Locate the cell with the specified text and output its (X, Y) center coordinate. 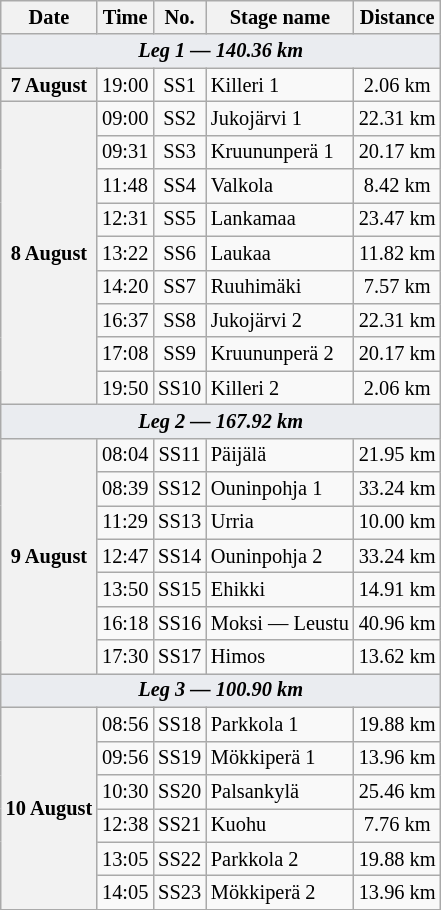
16:37 (125, 320)
SS3 (180, 152)
7 August (49, 85)
Ouninpohja 1 (280, 489)
SS8 (180, 320)
Ruuhimäki (280, 287)
09:31 (125, 152)
19:50 (125, 388)
SS17 (180, 657)
09:56 (125, 758)
SS12 (180, 489)
11:29 (125, 522)
12:38 (125, 825)
Jukojärvi 2 (280, 320)
Valkola (280, 186)
17:08 (125, 354)
No. (180, 17)
40.96 km (398, 623)
SS18 (180, 724)
SS9 (180, 354)
SS21 (180, 825)
Leg 2 — 167.92 km (221, 421)
8 August (49, 252)
Leg 1 — 140.36 km (221, 51)
Laukaa (280, 253)
Kruununperä 2 (280, 354)
14.91 km (398, 589)
Lankamaa (280, 219)
08:56 (125, 724)
SS5 (180, 219)
16:18 (125, 623)
Stage name (280, 17)
Kruununperä 1 (280, 152)
11.82 km (398, 253)
Leg 3 — 100.90 km (221, 690)
SS1 (180, 85)
SS10 (180, 388)
13:22 (125, 253)
8.42 km (398, 186)
Date (49, 17)
SS6 (180, 253)
Parkkola 2 (280, 859)
SS4 (180, 186)
Time (125, 17)
7.57 km (398, 287)
Palsankylä (280, 791)
08:39 (125, 489)
Kuohu (280, 825)
Ehikki (280, 589)
SS23 (180, 892)
9 August (49, 556)
Moksi — Leustu (280, 623)
10.00 km (398, 522)
SS16 (180, 623)
11:48 (125, 186)
21.95 km (398, 455)
SS19 (180, 758)
SS22 (180, 859)
Killeri 1 (280, 85)
SS13 (180, 522)
Urria (280, 522)
Himos (280, 657)
10:30 (125, 791)
Parkkola 1 (280, 724)
14:05 (125, 892)
17:30 (125, 657)
SS7 (180, 287)
25.46 km (398, 791)
SS20 (180, 791)
13:50 (125, 589)
14:20 (125, 287)
SS11 (180, 455)
Ouninpohja 2 (280, 556)
7.76 km (398, 825)
Killeri 2 (280, 388)
09:00 (125, 118)
Päijälä (280, 455)
10 August (49, 808)
Mökkiperä 2 (280, 892)
12:47 (125, 556)
Distance (398, 17)
Mökkiperä 1 (280, 758)
19:00 (125, 85)
SS2 (180, 118)
SS15 (180, 589)
Jukojärvi 1 (280, 118)
13:05 (125, 859)
12:31 (125, 219)
08:04 (125, 455)
13.62 km (398, 657)
SS14 (180, 556)
23.47 km (398, 219)
